From the cell containing the given text, extract its center point as (X, Y) coordinate. 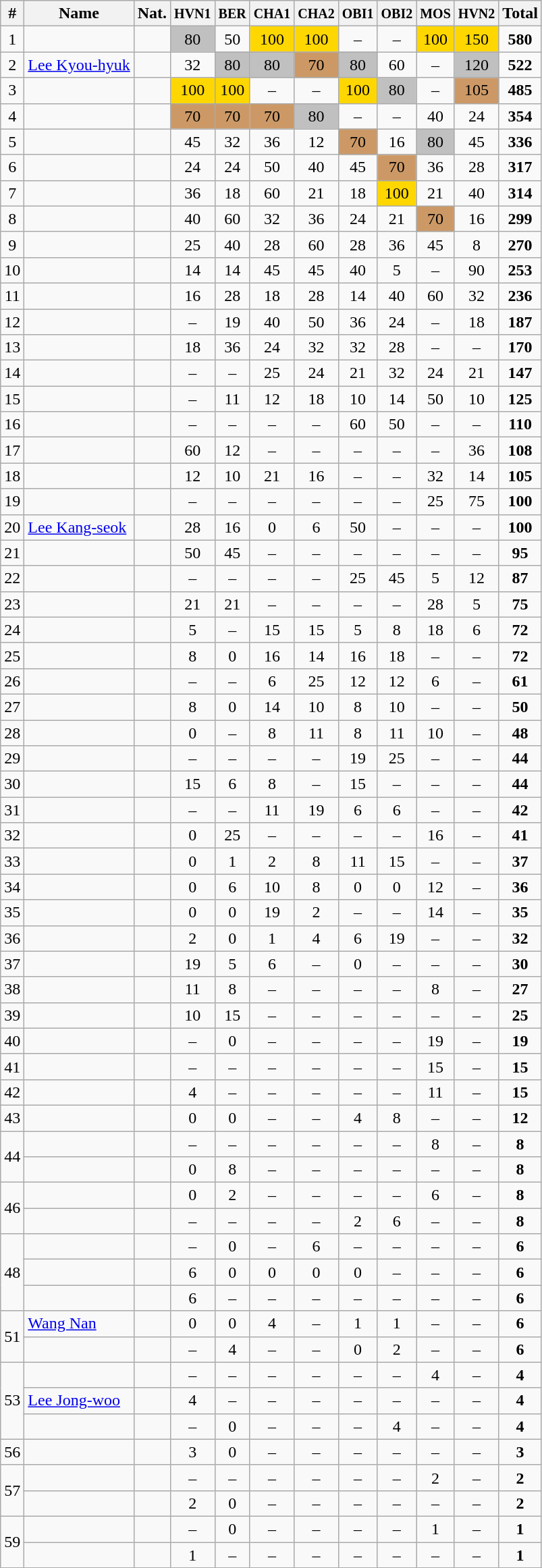
Nat. (152, 13)
17 (12, 450)
56 (12, 1452)
314 (520, 193)
OBI1 (358, 13)
354 (520, 116)
MOS (436, 13)
110 (520, 425)
OBI2 (397, 13)
CHA1 (272, 13)
31 (12, 810)
26 (12, 681)
317 (520, 167)
108 (520, 450)
46 (12, 1208)
51 (12, 1336)
HVN1 (193, 13)
BER (232, 13)
43 (12, 1118)
522 (520, 65)
20 (12, 527)
485 (520, 90)
236 (520, 296)
270 (520, 244)
170 (520, 348)
Lee Kang-seok (79, 527)
7 (12, 193)
Total (520, 13)
23 (12, 604)
87 (520, 578)
95 (520, 553)
29 (12, 759)
CHA2 (317, 13)
580 (520, 39)
Name (79, 13)
150 (477, 39)
Lee Jong-woo (79, 1401)
# (12, 13)
147 (520, 373)
299 (520, 219)
59 (12, 1542)
61 (520, 681)
22 (12, 578)
253 (520, 270)
HVN2 (477, 13)
187 (520, 322)
33 (12, 861)
53 (12, 1401)
90 (477, 270)
120 (477, 65)
336 (520, 142)
39 (12, 1015)
9 (12, 244)
Wang Nan (79, 1324)
57 (12, 1490)
Lee Kyou-hyuk (79, 65)
34 (12, 887)
125 (520, 399)
13 (12, 348)
38 (12, 990)
